Capture the cell that displays the provided text and extract its (X, Y) central coordinate. 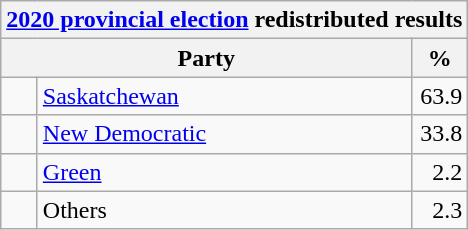
33.8 (440, 134)
Others (224, 210)
2.2 (440, 172)
New Democratic (224, 134)
2020 provincial election redistributed results (234, 20)
2.3 (440, 210)
63.9 (440, 96)
Saskatchewan (224, 96)
% (440, 58)
Green (224, 172)
Party (206, 58)
